For the text-containing cell, return its midpoint in (X, Y) coordinate format. 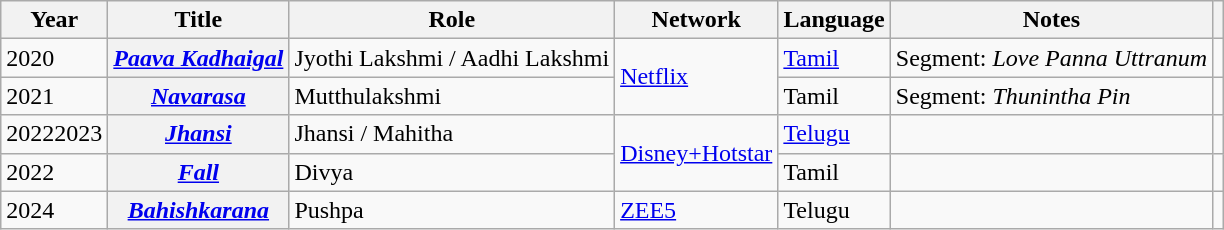
Segment: Thunintha Pin (1051, 96)
Mutthulakshmi (452, 96)
Network (696, 20)
Segment: Love Panna Uttranum (1051, 58)
2021 (54, 96)
20222023 (54, 134)
Paava Kadhaigal (198, 58)
Jhansi / Mahitha (452, 134)
Role (452, 20)
Divya (452, 172)
Jhansi (198, 134)
Notes (1051, 20)
Title (198, 20)
Fall (198, 172)
Disney+Hotstar (696, 153)
Netflix (696, 77)
Year (54, 20)
Navarasa (198, 96)
Jyothi Lakshmi / Aadhi Lakshmi (452, 58)
Language (834, 20)
2020 (54, 58)
2022 (54, 172)
ZEE5 (696, 210)
Bahishkarana (198, 210)
Pushpa (452, 210)
2024 (54, 210)
